Output the (X, Y) coordinate of the center of the cell containing the given text.  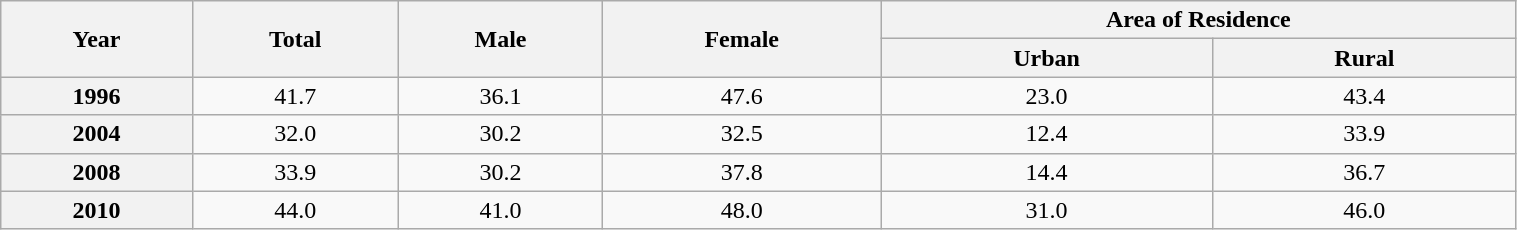
2004 (97, 134)
32.5 (742, 134)
Urban (1047, 58)
44.0 (295, 210)
36.7 (1364, 172)
Area of Residence (1198, 20)
14.4 (1047, 172)
Total (295, 39)
32.0 (295, 134)
23.0 (1047, 96)
46.0 (1364, 210)
41.7 (295, 96)
Female (742, 39)
Rural (1364, 58)
2008 (97, 172)
41.0 (500, 210)
47.6 (742, 96)
Male (500, 39)
1996 (97, 96)
43.4 (1364, 96)
12.4 (1047, 134)
Year (97, 39)
36.1 (500, 96)
2010 (97, 210)
48.0 (742, 210)
31.0 (1047, 210)
37.8 (742, 172)
